Return [X, Y] of the center of cell containing provided text 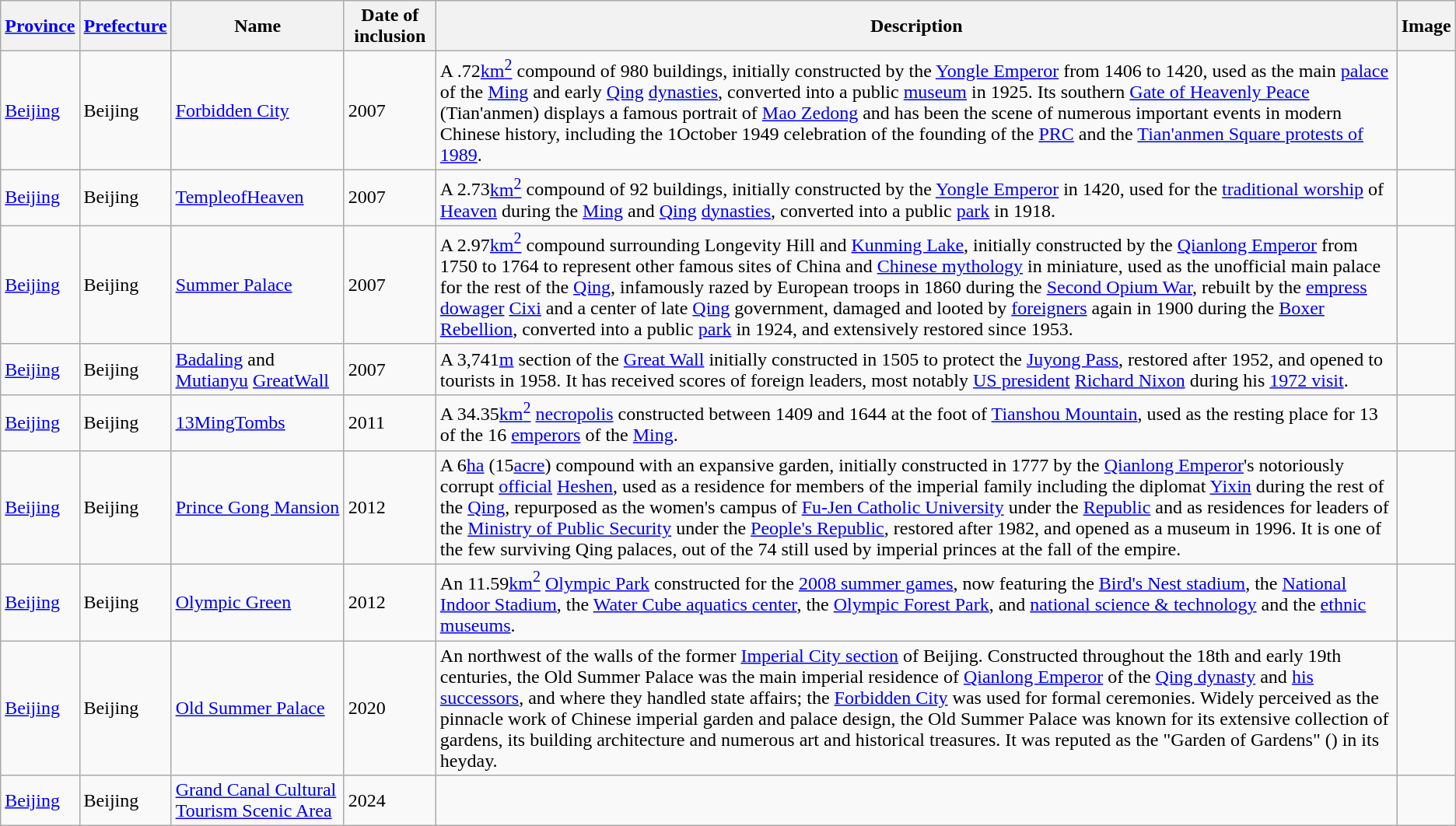
Prince Gong Mansion [257, 507]
Date of inclusion [390, 26]
Old Summer Palace [257, 708]
2020 [390, 708]
13MingTombs [257, 423]
Province [40, 26]
2011 [390, 423]
Prefecture [125, 26]
Badaling and Mutianyu GreatWall [257, 369]
Image [1426, 26]
Description [916, 26]
Forbidden City [257, 110]
Name [257, 26]
TempleofHeaven [257, 198]
Grand Canal Cultural Tourism Scenic Area [257, 801]
Olympic Green [257, 602]
Summer Palace [257, 285]
2024 [390, 801]
